Extract the (x, y) coordinate from the center of the cell holding the provided text.  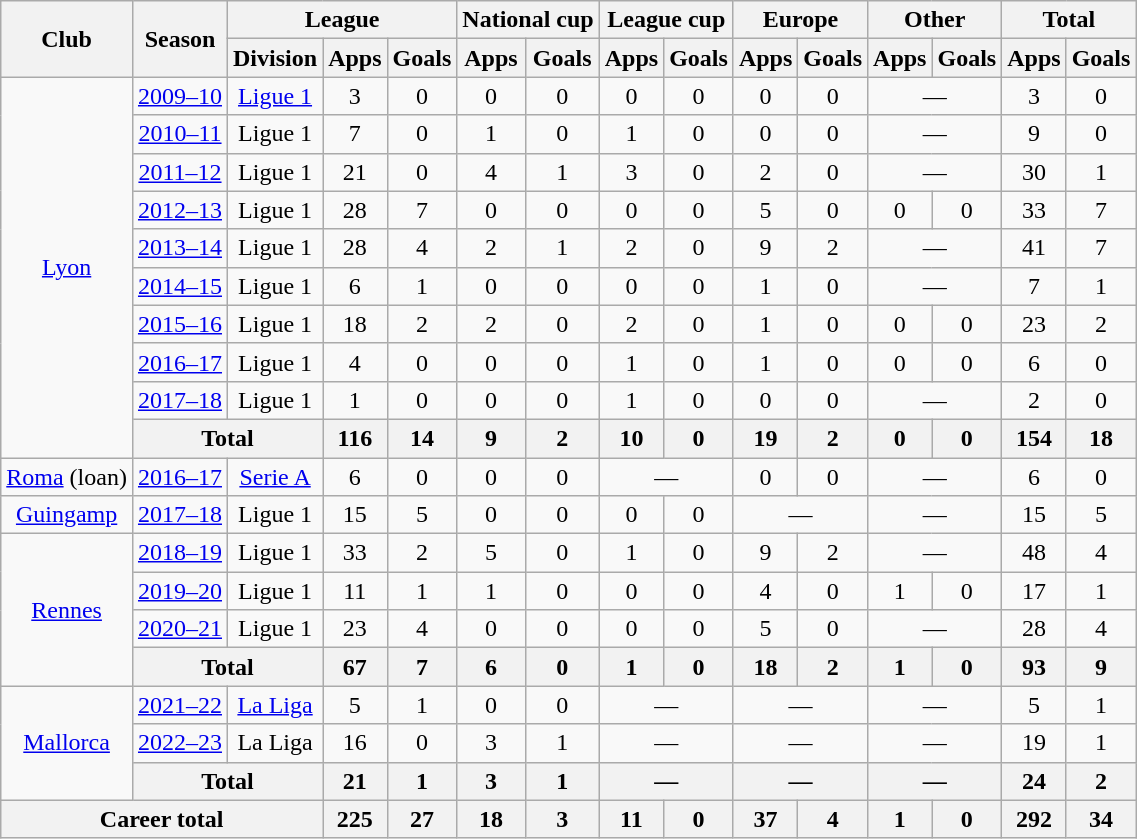
2010–11 (180, 134)
Career total (162, 819)
Club (67, 39)
292 (1034, 819)
93 (1034, 667)
37 (765, 819)
Rennes (67, 610)
National cup (528, 20)
34 (1101, 819)
2013–14 (180, 248)
17 (1034, 591)
2019–20 (180, 591)
2021–22 (180, 705)
30 (1034, 172)
Roma (loan) (67, 477)
2012–13 (180, 210)
2018–19 (180, 553)
48 (1034, 553)
Division (276, 58)
67 (355, 667)
2011–12 (180, 172)
10 (631, 438)
League cup (666, 20)
2015–16 (180, 324)
225 (355, 819)
Season (180, 39)
2009–10 (180, 96)
Serie A (276, 477)
Europe (800, 20)
League (342, 20)
2020–21 (180, 629)
Lyon (67, 268)
14 (422, 438)
27 (422, 819)
24 (1034, 781)
154 (1034, 438)
16 (355, 743)
116 (355, 438)
2022–23 (180, 743)
41 (1034, 248)
Mallorca (67, 743)
Other (935, 20)
2014–15 (180, 286)
Guingamp (67, 515)
